Provide the (X, Y) coordinate of the cell's center where the given text is located.  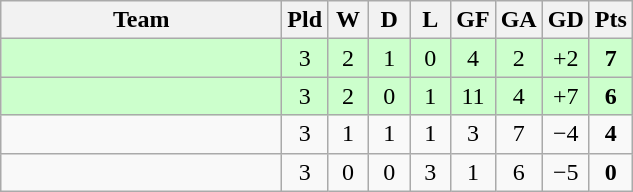
Team (142, 20)
GD (566, 20)
+2 (566, 58)
Pld (305, 20)
D (390, 20)
−4 (566, 134)
GA (518, 20)
Pts (610, 20)
L (430, 20)
W (348, 20)
GF (473, 20)
−5 (566, 172)
+7 (566, 96)
11 (473, 96)
